Return the [X, Y] coordinate for the center point of the cell that contains the specified text.  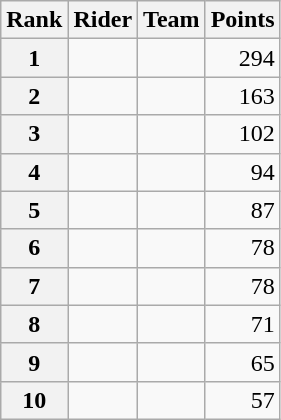
3 [34, 134]
5 [34, 210]
71 [242, 324]
10 [34, 400]
9 [34, 362]
Points [242, 20]
Team [172, 20]
94 [242, 172]
87 [242, 210]
294 [242, 58]
8 [34, 324]
102 [242, 134]
Rider [103, 20]
65 [242, 362]
163 [242, 96]
2 [34, 96]
Rank [34, 20]
57 [242, 400]
6 [34, 248]
1 [34, 58]
7 [34, 286]
4 [34, 172]
